Determine the [X, Y] coordinate at the center of the cell enclosing the given text.  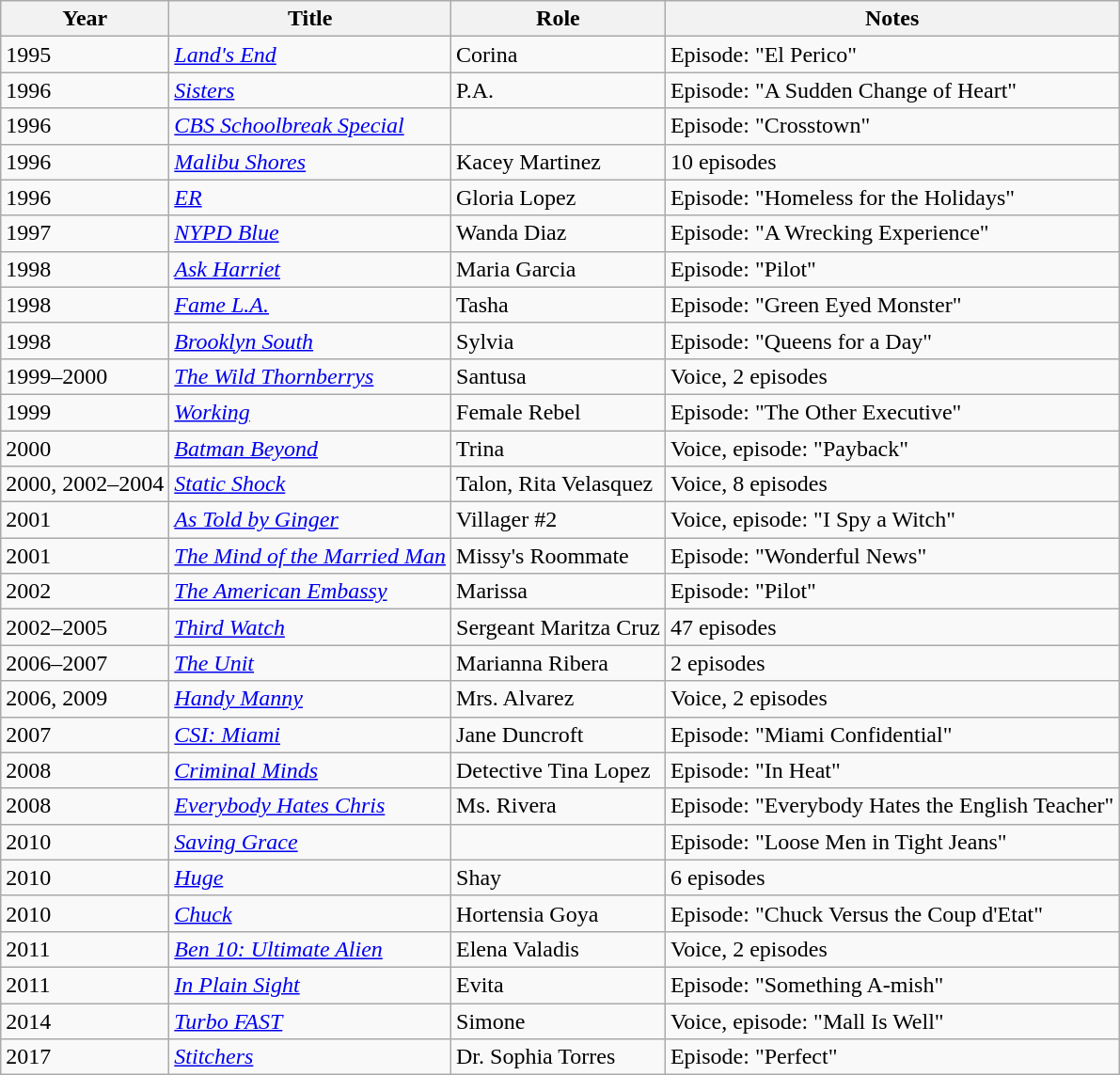
Episode: "Everybody Hates the English Teacher" [891, 806]
Working [310, 412]
Turbo FAST [310, 1020]
47 episodes [891, 627]
10 episodes [891, 162]
1999–2000 [85, 376]
2002–2005 [85, 627]
Brooklyn South [310, 340]
Stitchers [310, 1057]
Ms. Rivera [559, 806]
Kacey Martinez [559, 162]
6 episodes [891, 877]
Episode: "The Other Executive" [891, 412]
2017 [85, 1057]
Dr. Sophia Torres [559, 1057]
Episode: "Wonderful News" [891, 556]
Villager #2 [559, 520]
CBS Schoolbreak Special [310, 126]
Saving Grace [310, 842]
Jane Duncroft [559, 735]
Marissa [559, 592]
Female Rebel [559, 412]
Criminal Minds [310, 770]
Sisters [310, 90]
Shay [559, 877]
As Told by Ginger [310, 520]
Fame L.A. [310, 305]
Handy Manny [310, 699]
The American Embassy [310, 592]
Ask Harriet [310, 269]
Episode: "A Sudden Change of Heart" [891, 90]
Gloria Lopez [559, 198]
Voice, 8 episodes [891, 484]
Huge [310, 877]
Episode: "Perfect" [891, 1057]
Voice, episode: "Payback" [891, 449]
Episode: "A Wrecking Experience" [891, 233]
Wanda Diaz [559, 233]
Static Shock [310, 484]
Chuck [310, 913]
Voice, episode: "Mall Is Well" [891, 1020]
Sergeant Maritza Cruz [559, 627]
Batman Beyond [310, 449]
The Wild Thornberrys [310, 376]
Marianna Ribera [559, 663]
Title [310, 19]
The Unit [310, 663]
Missy's Roommate [559, 556]
CSI: Miami [310, 735]
Detective Tina Lopez [559, 770]
Tasha [559, 305]
In Plain Sight [310, 985]
Simone [559, 1020]
Sylvia [559, 340]
Episode: "Homeless for the Holidays" [891, 198]
Trina [559, 449]
2000, 2002–2004 [85, 484]
2002 [85, 592]
Talon, Rita Velasquez [559, 484]
1997 [85, 233]
2006, 2009 [85, 699]
Episode: "Loose Men in Tight Jeans" [891, 842]
Corina [559, 55]
ER [310, 198]
2006–2007 [85, 663]
Episode: "Queens for a Day" [891, 340]
Episode: "In Heat" [891, 770]
Malibu Shores [310, 162]
Notes [891, 19]
Episode: "Crosstown" [891, 126]
Third Watch [310, 627]
1995 [85, 55]
2014 [85, 1020]
Episode: "Something A-mish" [891, 985]
The Mind of the Married Man [310, 556]
Role [559, 19]
Ben 10: Ultimate Alien [310, 949]
Land's End [310, 55]
Elena Valadis [559, 949]
Santusa [559, 376]
2 episodes [891, 663]
Episode: "Green Eyed Monster" [891, 305]
Episode: "El Perico" [891, 55]
Voice, episode: "I Spy a Witch" [891, 520]
2000 [85, 449]
Hortensia Goya [559, 913]
Year [85, 19]
Evita [559, 985]
NYPD Blue [310, 233]
Mrs. Alvarez [559, 699]
Episode: "Miami Confidential" [891, 735]
Episode: "Chuck Versus the Coup d'Etat" [891, 913]
Everybody Hates Chris [310, 806]
P.A. [559, 90]
Maria Garcia [559, 269]
2007 [85, 735]
1999 [85, 412]
